From the cell containing the given text, extract its center point as (x, y) coordinate. 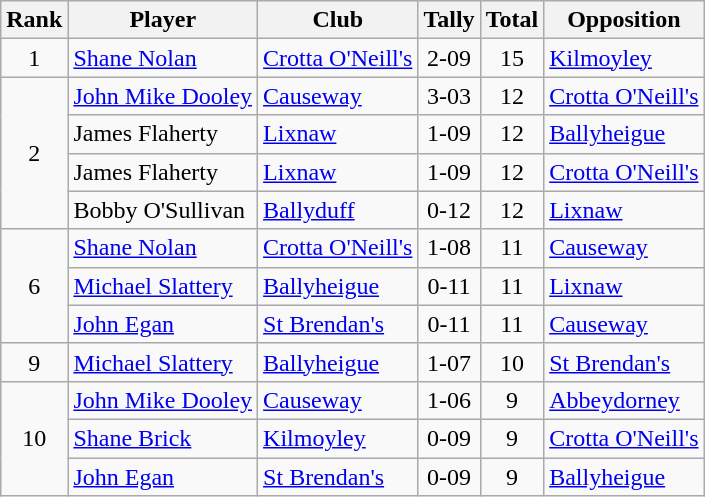
1-08 (449, 248)
Opposition (624, 20)
Bobby O'Sullivan (163, 210)
Ballyduff (338, 210)
Player (163, 20)
2-09 (449, 58)
Shane Brick (163, 438)
Club (338, 20)
0-12 (449, 210)
3-03 (449, 96)
Abbeydorney (624, 400)
6 (34, 286)
1 (34, 58)
1-06 (449, 400)
1-07 (449, 362)
Total (512, 20)
2 (34, 153)
Tally (449, 20)
15 (512, 58)
Rank (34, 20)
